Scan for the cell matching the given text and deliver its (X, Y) coordinate at center. 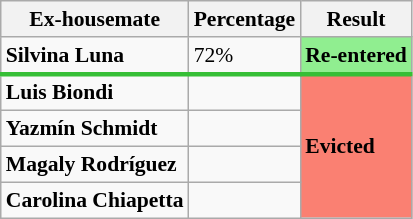
Luis Biondi (95, 92)
Re-entered (356, 56)
Yazmín Schmidt (95, 129)
Magaly Rodríguez (95, 165)
Ex-housemate (95, 19)
Silvina Luna (95, 56)
Carolina Chiapetta (95, 200)
72% (245, 56)
Evicted (356, 146)
Percentage (245, 19)
Result (356, 19)
